Return the (x, y) coordinate for the center point of the cell that contains the specified text.  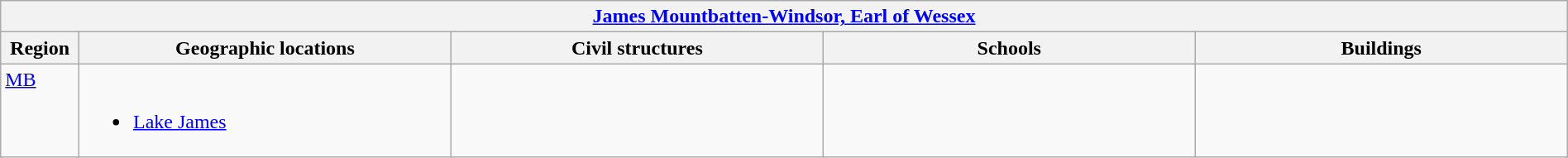
Civil structures (637, 48)
James Mountbatten-Windsor, Earl of Wessex (784, 17)
Schools (1009, 48)
Geographic locations (265, 48)
Lake James (265, 111)
MB (40, 111)
Buildings (1381, 48)
Region (40, 48)
